Determine the (x, y) coordinate at the center of the cell enclosing the given text.  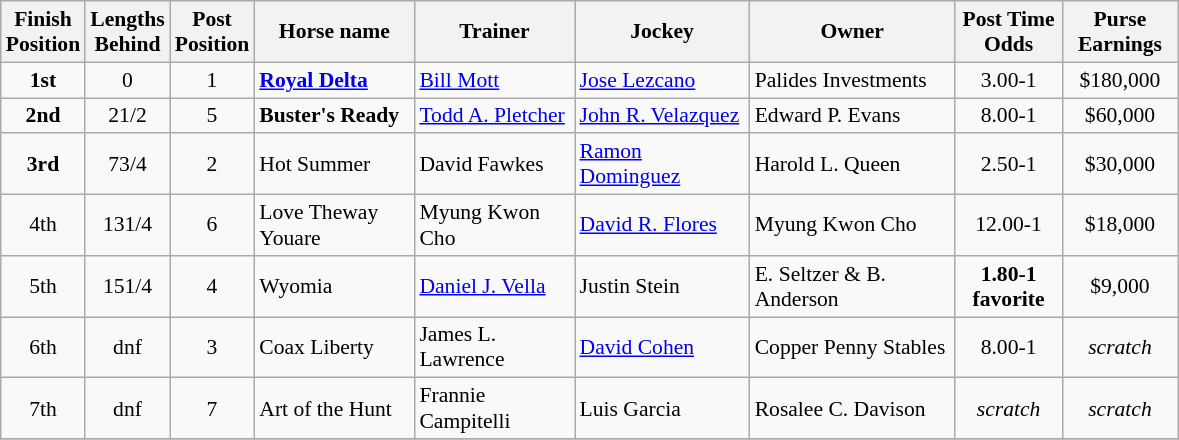
7 (212, 408)
$30,000 (1120, 164)
Horse name (334, 32)
6 (212, 226)
2nd (43, 116)
0 (128, 80)
2.50-1 (1009, 164)
$9,000 (1120, 286)
John R. Velazquez (662, 116)
6th (43, 348)
E. Seltzer & B. Anderson (852, 286)
Lengths Behind (128, 32)
Luis Garcia (662, 408)
David R. Flores (662, 226)
Jose Lezcano (662, 80)
Wyomia (334, 286)
Bill Mott (494, 80)
1st (43, 80)
Jockey (662, 32)
Owner (852, 32)
Rosalee C. Davison (852, 408)
Hot Summer (334, 164)
Todd A. Pletcher (494, 116)
4 (212, 286)
Buster's Ready (334, 116)
151/4 (128, 286)
Trainer (494, 32)
7th (43, 408)
Post Time Odds (1009, 32)
5th (43, 286)
Justin Stein (662, 286)
3 (212, 348)
$18,000 (1120, 226)
Harold L. Queen (852, 164)
1.80-1 favorite (1009, 286)
3.00-1 (1009, 80)
Palides Investments (852, 80)
4th (43, 226)
Copper Penny Stables (852, 348)
David Cohen (662, 348)
David Fawkes (494, 164)
2 (212, 164)
James L. Lawrence (494, 348)
Royal Delta (334, 80)
Purse Earnings (1120, 32)
131/4 (128, 226)
5 (212, 116)
3rd (43, 164)
Ramon Dominguez (662, 164)
Coax Liberty (334, 348)
Love Theway Youare (334, 226)
$180,000 (1120, 80)
Post Position (212, 32)
Finish Position (43, 32)
Frannie Campitelli (494, 408)
Art of the Hunt (334, 408)
Edward P. Evans (852, 116)
Daniel J. Vella (494, 286)
$60,000 (1120, 116)
1 (212, 80)
73/4 (128, 164)
12.00-1 (1009, 226)
21/2 (128, 116)
